Pinpoint the cell where the given text exists, returning its (x, y) midpoint coordinate. 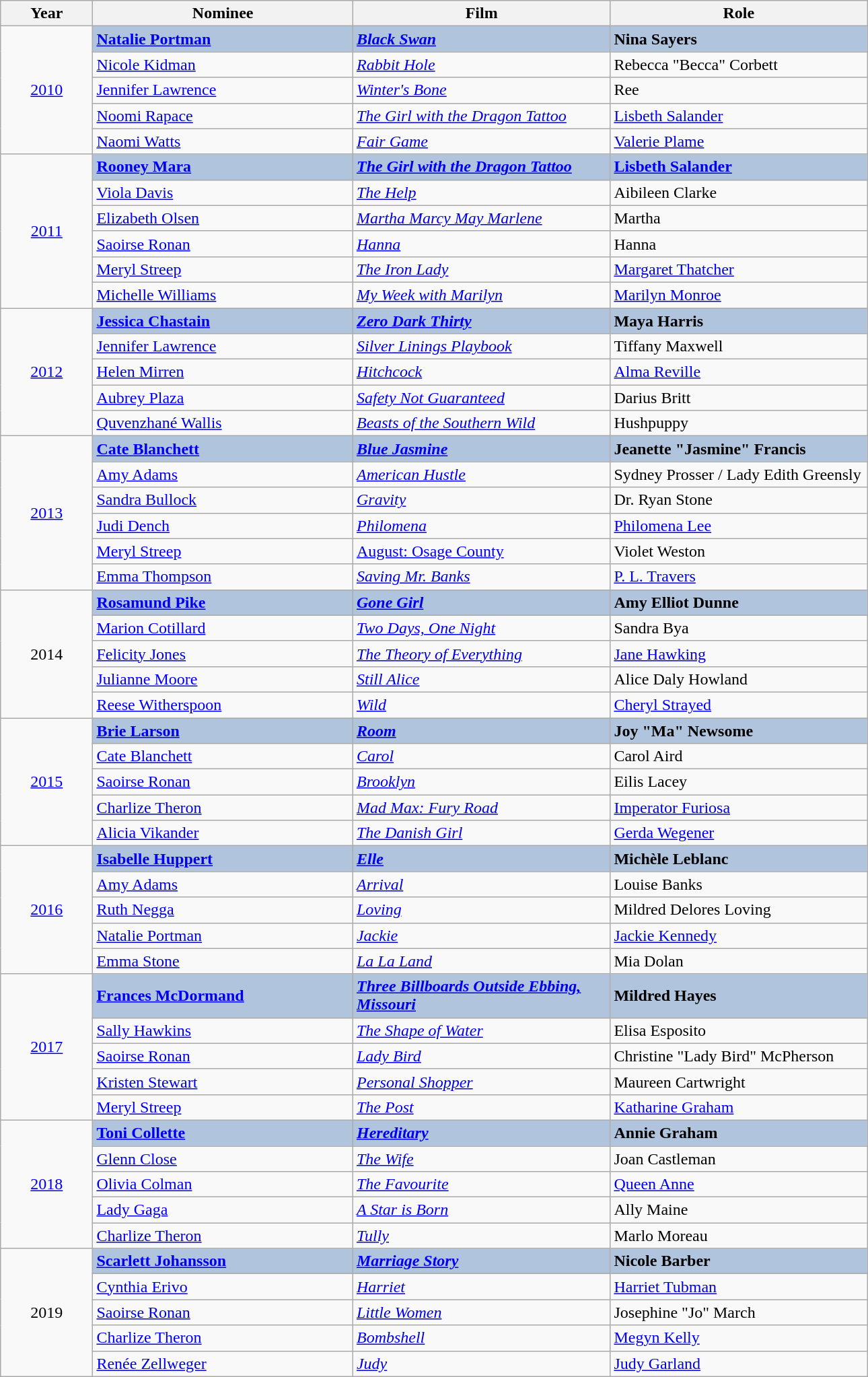
2011 (47, 231)
Viola Davis (223, 192)
Rosamund Pike (223, 602)
A Star is Born (481, 1210)
Nominee (223, 13)
Tully (481, 1236)
Safety Not Guaranteed (481, 398)
Reese Witherspoon (223, 705)
Jane Hawking (739, 654)
Sandra Bullock (223, 500)
Katharine Graham (739, 1107)
Megyn Kelly (739, 1338)
Rooney Mara (223, 167)
Frances McDormand (223, 996)
Michèle Leblanc (739, 859)
Jessica Chastain (223, 321)
Alice Daly Howland (739, 679)
Mildred Delores Loving (739, 910)
Year (47, 13)
Carol Aird (739, 756)
Ree (739, 90)
Glenn Close (223, 1158)
Alicia Vikander (223, 833)
My Week with Marilyn (481, 295)
Beasts of the Southern Wild (481, 423)
Elle (481, 859)
Julianne Moore (223, 679)
Fair Game (481, 141)
Mildred Hayes (739, 996)
Blue Jasmine (481, 449)
The Iron Lady (481, 269)
Alma Reville (739, 372)
La La Land (481, 961)
2012 (47, 372)
Scarlett Johansson (223, 1261)
Michelle Williams (223, 295)
The Shape of Water (481, 1030)
Harriet (481, 1287)
Jackie (481, 935)
Christine "Lady Bird" McPherson (739, 1056)
Marilyn Monroe (739, 295)
Winter's Bone (481, 90)
Tiffany Maxwell (739, 347)
Ruth Negga (223, 910)
Still Alice (481, 679)
2013 (47, 513)
Emma Thompson (223, 577)
Darius Britt (739, 398)
Brooklyn (481, 782)
Gerda Wegener (739, 833)
The Wife (481, 1158)
Wild (481, 705)
Maureen Cartwright (739, 1082)
Imperator Furiosa (739, 808)
Felicity Jones (223, 654)
Joy "Ma" Newsome (739, 730)
Lady Bird (481, 1056)
Elisa Esposito (739, 1030)
Carol (481, 756)
Jeanette "Jasmine" Francis (739, 449)
Arrival (481, 884)
Philomena Lee (739, 526)
2019 (47, 1312)
Mia Dolan (739, 961)
Black Swan (481, 39)
Olivia Colman (223, 1185)
Kristen Stewart (223, 1082)
Role (739, 13)
Joan Castleman (739, 1158)
Philomena (481, 526)
2016 (47, 910)
Saving Mr. Banks (481, 577)
Amy Elliot Dunne (739, 602)
Loving (481, 910)
Quvenzhané Wallis (223, 423)
Nicole Barber (739, 1261)
Dr. Ryan Stone (739, 500)
Martha Marcy May Marlene (481, 218)
Three Billboards Outside Ebbing, Missouri (481, 996)
Jackie Kennedy (739, 935)
Little Women (481, 1312)
Aubrey Plaza (223, 398)
Gravity (481, 500)
2014 (47, 654)
Aibileen Clarke (739, 192)
Helen Mirren (223, 372)
P. L. Travers (739, 577)
Personal Shopper (481, 1082)
Emma Stone (223, 961)
Hereditary (481, 1133)
Elizabeth Olsen (223, 218)
Isabelle Huppert (223, 859)
Margaret Thatcher (739, 269)
Hushpuppy (739, 423)
Nina Sayers (739, 39)
Sally Hawkins (223, 1030)
The Favourite (481, 1185)
Zero Dark Thirty (481, 321)
Naomi Watts (223, 141)
2017 (47, 1047)
Rabbit Hole (481, 65)
Nicole Kidman (223, 65)
Rebecca "Becca" Corbett (739, 65)
Sydney Prosser / Lady Edith Greensly (739, 474)
Bombshell (481, 1338)
Eilis Lacey (739, 782)
The Danish Girl (481, 833)
Valerie Plame (739, 141)
Harriet Tubman (739, 1287)
August: Osage County (481, 551)
Two Days, One Night (481, 628)
Louise Banks (739, 884)
Renée Zellweger (223, 1364)
Judi Dench (223, 526)
Marlo Moreau (739, 1236)
2018 (47, 1184)
American Hustle (481, 474)
The Post (481, 1107)
Film (481, 13)
Maya Harris (739, 321)
Mad Max: Fury Road (481, 808)
Marion Cotillard (223, 628)
Toni Collette (223, 1133)
Room (481, 730)
The Theory of Everything (481, 654)
Ally Maine (739, 1210)
Noomi Rapace (223, 116)
Judy (481, 1364)
Josephine "Jo" March (739, 1312)
Cheryl Strayed (739, 705)
Silver Linings Playbook (481, 347)
2010 (47, 90)
2015 (47, 781)
Lady Gaga (223, 1210)
Sandra Bya (739, 628)
Martha (739, 218)
Annie Graham (739, 1133)
Marriage Story (481, 1261)
Violet Weston (739, 551)
Judy Garland (739, 1364)
Hitchcock (481, 372)
Cynthia Erivo (223, 1287)
Brie Larson (223, 730)
Gone Girl (481, 602)
Queen Anne (739, 1185)
The Help (481, 192)
